For the text-containing cell, return its midpoint in [X, Y] coordinate format. 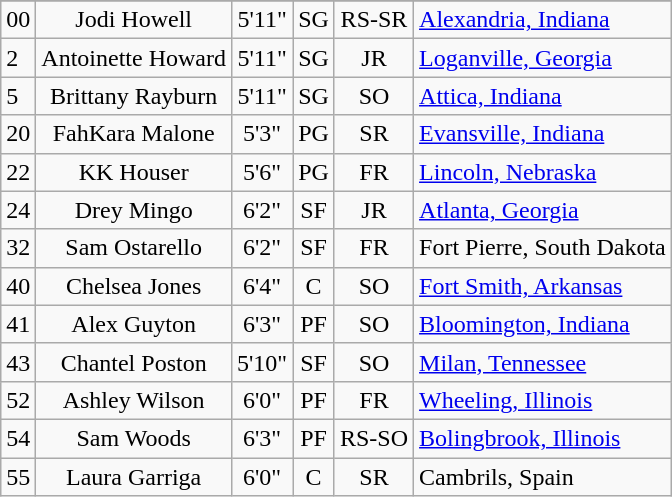
54 [18, 438]
Fort Pierre, South Dakota [543, 248]
Ashley Wilson [134, 400]
Atlanta, Georgia [543, 210]
24 [18, 210]
Alexandria, Indiana [543, 20]
Fort Smith, Arkansas [543, 286]
Brittany Rayburn [134, 96]
Sam Woods [134, 438]
5'10" [262, 362]
RS-SO [374, 438]
RS-SR [374, 20]
Jodi Howell [134, 20]
Attica, Indiana [543, 96]
40 [18, 286]
Wheeling, Illinois [543, 400]
52 [18, 400]
Cambrils, Spain [543, 477]
Bloomington, Indiana [543, 324]
Bolingbrook, Illinois [543, 438]
Chantel Poston [134, 362]
32 [18, 248]
2 [18, 58]
Alex Guyton [134, 324]
Lincoln, Nebraska [543, 172]
43 [18, 362]
5'6" [262, 172]
5 [18, 96]
Laura Garriga [134, 477]
Antoinette Howard [134, 58]
Milan, Tennessee [543, 362]
20 [18, 134]
6'4" [262, 286]
Loganville, Georgia [543, 58]
5'3" [262, 134]
FahKara Malone [134, 134]
KK Houser [134, 172]
Chelsea Jones [134, 286]
Drey Mingo [134, 210]
55 [18, 477]
00 [18, 20]
41 [18, 324]
Sam Ostarello [134, 248]
Evansville, Indiana [543, 134]
22 [18, 172]
